Determine the [x, y] coordinate at the center of the cell enclosing the given text.  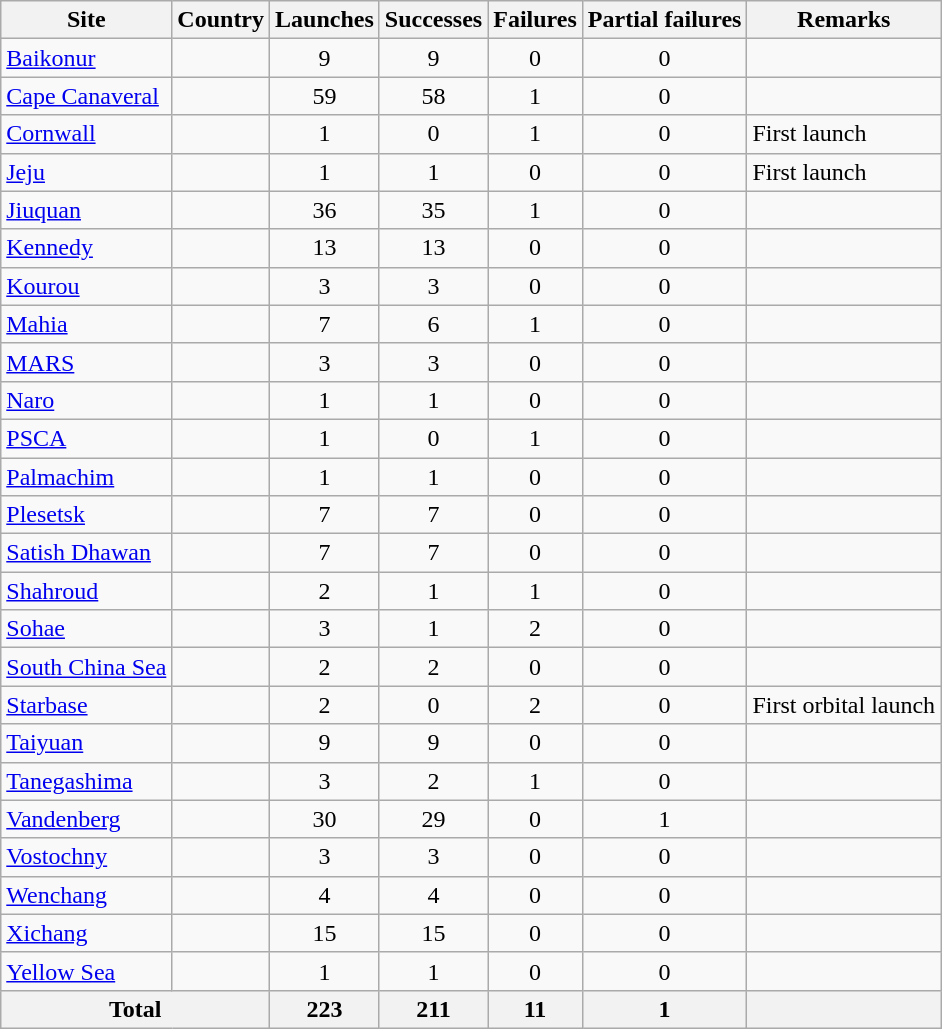
MARS [86, 362]
Vandenberg [86, 819]
Total [136, 1009]
Site [86, 20]
Jeju [86, 172]
Wenchang [86, 895]
30 [325, 819]
223 [325, 1009]
South China Sea [86, 667]
Satish Dhawan [86, 553]
59 [325, 96]
36 [325, 210]
Sohae [86, 629]
Yellow Sea [86, 971]
Remarks [844, 20]
First orbital launch [844, 705]
Successes [433, 20]
Country [221, 20]
Cornwall [86, 134]
Jiuquan [86, 210]
Naro [86, 400]
29 [433, 819]
6 [433, 324]
58 [433, 96]
Vostochny [86, 857]
Kourou [86, 286]
11 [536, 1009]
Cape Canaveral [86, 96]
Plesetsk [86, 515]
Xichang [86, 933]
Partial failures [664, 20]
35 [433, 210]
211 [433, 1009]
PSCA [86, 438]
Starbase [86, 705]
Shahroud [86, 591]
Palmachim [86, 477]
Tanegashima [86, 781]
Launches [325, 20]
Taiyuan [86, 743]
Baikonur [86, 58]
Kennedy [86, 248]
Failures [536, 20]
Mahia [86, 324]
